Pinpoint the cell where the given text exists, returning its (X, Y) midpoint coordinate. 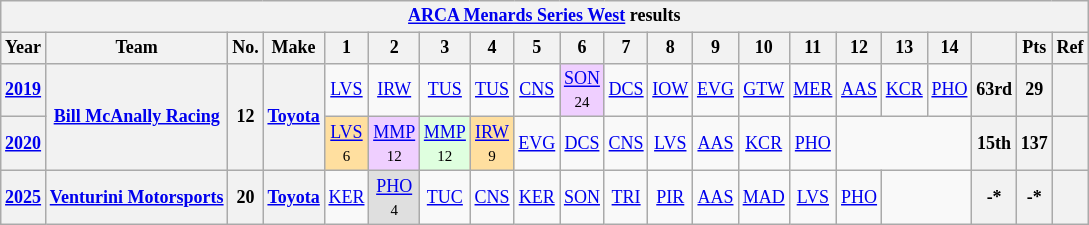
PHO4 (394, 197)
2 (394, 48)
1 (346, 48)
7 (626, 48)
9 (716, 48)
PIR (670, 197)
MER (813, 90)
TRI (626, 197)
5 (537, 48)
6 (582, 48)
10 (764, 48)
29 (1034, 90)
2020 (24, 144)
11 (813, 48)
No. (246, 48)
20 (246, 197)
SON24 (582, 90)
GTW (764, 90)
ARCA Menards Series West results (544, 16)
IRW (394, 90)
Team (136, 48)
IOW (670, 90)
14 (950, 48)
13 (904, 48)
Bill McAnally Racing (136, 116)
4 (492, 48)
3 (446, 48)
MAD (764, 197)
SON (582, 197)
LVS6 (346, 144)
IRW9 (492, 144)
TUC (446, 197)
Ref (1070, 48)
Pts (1034, 48)
2019 (24, 90)
Venturini Motorsports (136, 197)
137 (1034, 144)
2025 (24, 197)
8 (670, 48)
Year (24, 48)
15th (994, 144)
63rd (994, 90)
Make (294, 48)
